Identify which cell holds the provided text, then report its [x, y] central coordinate. 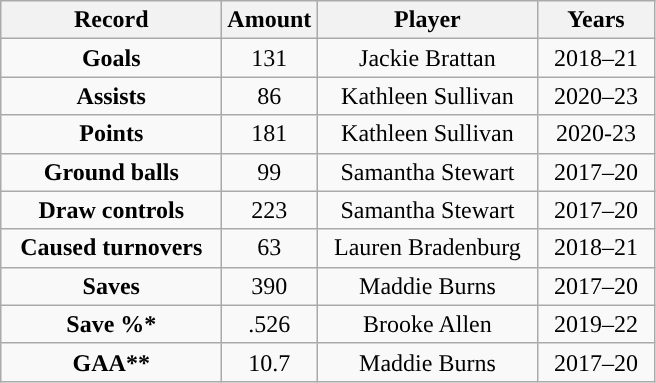
Draw controls [112, 210]
99 [270, 172]
Amount [270, 20]
86 [270, 96]
Ground balls [112, 172]
.526 [270, 324]
Brooke Allen [428, 324]
63 [270, 248]
Assists [112, 96]
390 [270, 286]
Years [596, 20]
Player [428, 20]
Points [112, 134]
2020–23 [596, 96]
Jackie Brattan [428, 58]
223 [270, 210]
Record [112, 20]
Goals [112, 58]
2019–22 [596, 324]
Caused turnovers [112, 248]
Save %* [112, 324]
10.7 [270, 362]
181 [270, 134]
Lauren Bradenburg [428, 248]
2020-23 [596, 134]
GAA** [112, 362]
131 [270, 58]
Saves [112, 286]
